Identify which cell holds the provided text, then report its [X, Y] central coordinate. 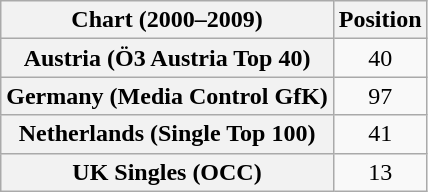
40 [380, 58]
Position [380, 20]
41 [380, 134]
Austria (Ö3 Austria Top 40) [168, 58]
97 [380, 96]
Germany (Media Control GfK) [168, 96]
Netherlands (Single Top 100) [168, 134]
13 [380, 172]
Chart (2000–2009) [168, 20]
UK Singles (OCC) [168, 172]
